For the text-containing cell, return its midpoint in (x, y) coordinate format. 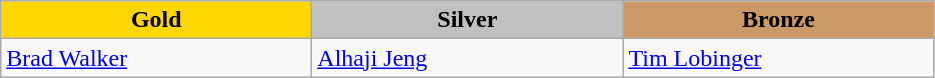
Tim Lobinger (778, 58)
Gold (156, 20)
Brad Walker (156, 58)
Bronze (778, 20)
Alhaji Jeng (468, 58)
Silver (468, 20)
